Locate the cell with the specified text and output its (X, Y) center coordinate. 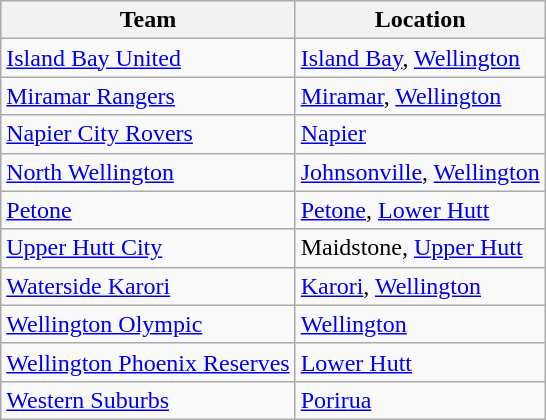
Location (420, 20)
North Wellington (148, 172)
Wellington Olympic (148, 324)
Western Suburbs (148, 400)
Napier (420, 134)
Team (148, 20)
Johnsonville, Wellington (420, 172)
Petone, Lower Hutt (420, 210)
Miramar, Wellington (420, 96)
Lower Hutt (420, 362)
Miramar Rangers (148, 96)
Island Bay, Wellington (420, 58)
Wellington (420, 324)
Maidstone, Upper Hutt (420, 248)
Karori, Wellington (420, 286)
Waterside Karori (148, 286)
Napier City Rovers (148, 134)
Wellington Phoenix Reserves (148, 362)
Upper Hutt City (148, 248)
Island Bay United (148, 58)
Porirua (420, 400)
Petone (148, 210)
